Capture the cell that displays the provided text and extract its (X, Y) central coordinate. 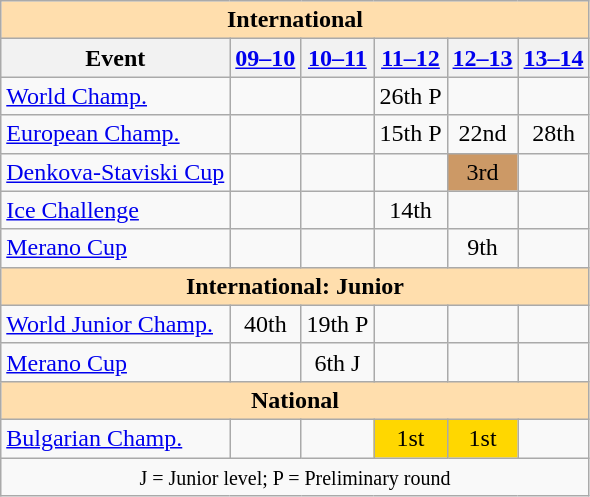
26th P (410, 96)
14th (410, 210)
World Champ. (116, 96)
Ice Challenge (116, 210)
28th (554, 134)
9th (482, 248)
13–14 (554, 58)
International: Junior (295, 286)
J = Junior level; P = Preliminary round (295, 477)
World Junior Champ. (116, 324)
3rd (482, 172)
40th (266, 324)
10–11 (338, 58)
International (295, 20)
15th P (410, 134)
National (295, 400)
19th P (338, 324)
22nd (482, 134)
Denkova-Staviski Cup (116, 172)
6th J (338, 362)
European Champ. (116, 134)
09–10 (266, 58)
Bulgarian Champ. (116, 438)
11–12 (410, 58)
12–13 (482, 58)
Event (116, 58)
